Return (X, Y) of the center of cell containing provided text 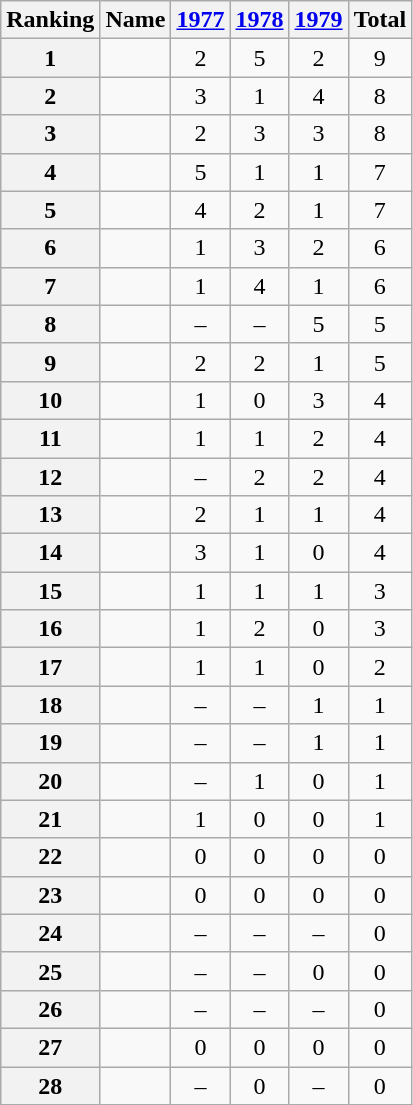
24 (50, 933)
27 (50, 1047)
23 (50, 895)
Name (136, 20)
20 (50, 781)
17 (50, 667)
12 (50, 477)
13 (50, 515)
26 (50, 1009)
22 (50, 857)
1977 (200, 20)
25 (50, 971)
19 (50, 743)
15 (50, 591)
Total (380, 20)
21 (50, 819)
18 (50, 705)
Ranking (50, 20)
16 (50, 629)
11 (50, 438)
14 (50, 553)
10 (50, 400)
1979 (318, 20)
1978 (260, 20)
28 (50, 1085)
